Identify which cell holds the provided text, then report its [x, y] central coordinate. 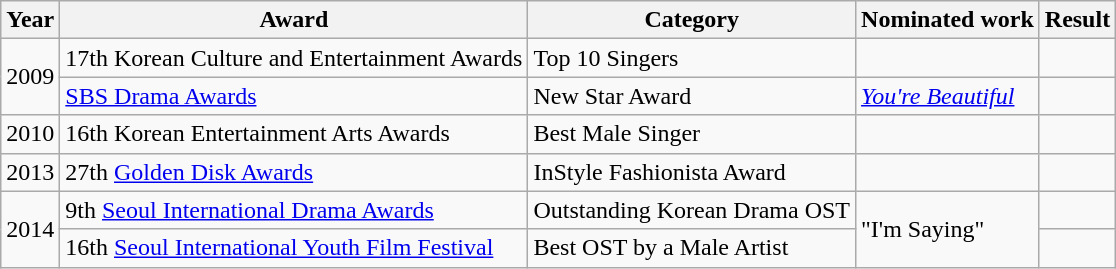
Category [692, 20]
SBS Drama Awards [294, 96]
Best OST by a Male Artist [692, 248]
2013 [30, 172]
2010 [30, 134]
16th Seoul International Youth Film Festival [294, 248]
Award [294, 20]
Year [30, 20]
2014 [30, 229]
You're Beautiful [948, 96]
"I'm Saying" [948, 229]
Outstanding Korean Drama OST [692, 210]
9th Seoul International Drama Awards [294, 210]
Best Male Singer [692, 134]
27th Golden Disk Awards [294, 172]
Nominated work [948, 20]
17th Korean Culture and Entertainment Awards [294, 58]
New Star Award [692, 96]
InStyle Fashionista Award [692, 172]
Top 10 Singers [692, 58]
Result [1077, 20]
2009 [30, 77]
16th Korean Entertainment Arts Awards [294, 134]
